Identify which cell holds the provided text, then report its [x, y] central coordinate. 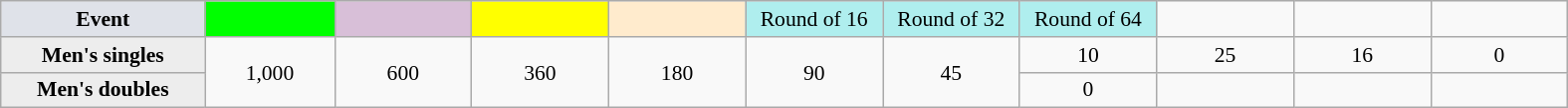
360 [541, 72]
Men's doubles [104, 90]
25 [1226, 55]
Round of 32 [951, 19]
Event [104, 19]
10 [1088, 55]
16 [1362, 55]
1,000 [270, 72]
Men's singles [104, 55]
600 [403, 72]
180 [677, 72]
Round of 16 [814, 19]
Round of 64 [1088, 19]
45 [951, 72]
90 [814, 72]
